Pinpoint the cell where the given text exists, returning its [x, y] midpoint coordinate. 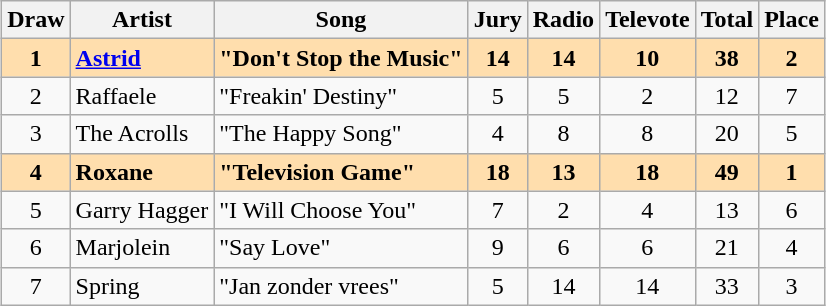
"Jan zonder vrees" [341, 286]
Raffaele [142, 96]
10 [648, 58]
"Say Love" [341, 248]
12 [727, 96]
"I Will Choose You" [341, 210]
20 [727, 134]
Televote [648, 20]
"The Happy Song" [341, 134]
Total [727, 20]
The Acrolls [142, 134]
"Freakin' Destiny" [341, 96]
Radio [563, 20]
Roxane [142, 172]
"Television Game" [341, 172]
38 [727, 58]
21 [727, 248]
Marjolein [142, 248]
Spring [142, 286]
"Don't Stop the Music" [341, 58]
49 [727, 172]
Jury [498, 20]
Song [341, 20]
Draw [36, 20]
Astrid [142, 58]
33 [727, 286]
Artist [142, 20]
Place [792, 20]
Garry Hagger [142, 210]
9 [498, 248]
